Output the [x, y] coordinate of the center of the cell containing the given text.  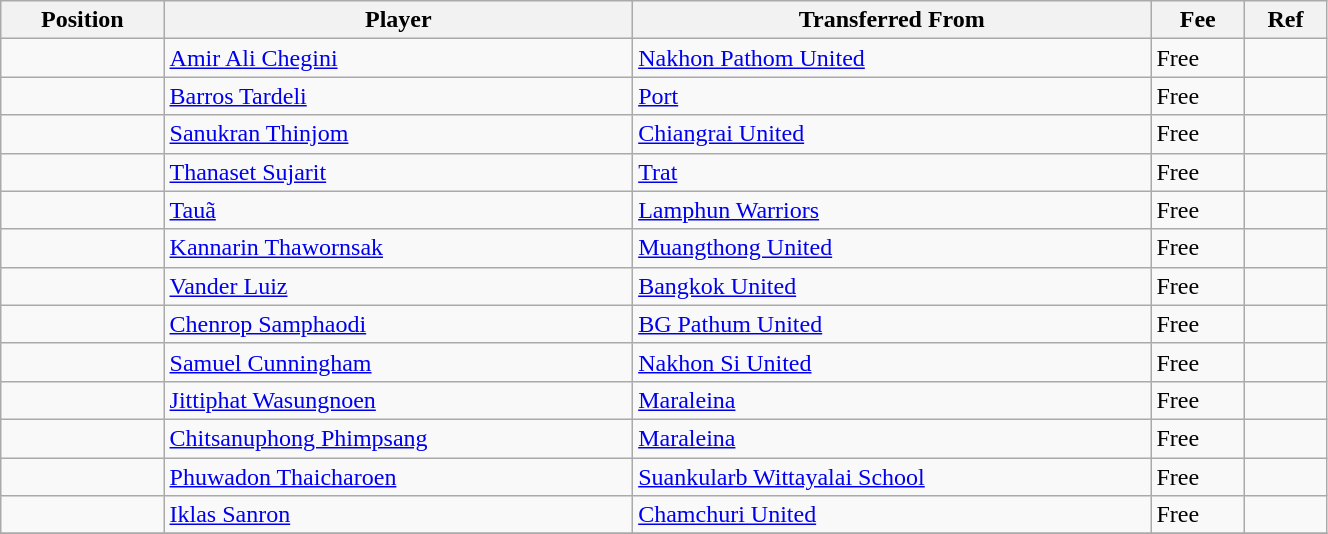
Port [892, 96]
Barros Tardeli [398, 96]
Chamchuri United [892, 515]
Sanukran Thinjom [398, 134]
Kannarin Thawornsak [398, 248]
Vander Luiz [398, 286]
Chitsanuphong Phimpsang [398, 438]
Chenrop Samphaodi [398, 324]
Tauã [398, 210]
Amir Ali Chegini [398, 58]
Player [398, 20]
Phuwadon Thaicharoen [398, 477]
Position [82, 20]
Trat [892, 172]
BG Pathum United [892, 324]
Iklas Sanron [398, 515]
Nakhon Pathom United [892, 58]
Transferred From [892, 20]
Bangkok United [892, 286]
Ref [1285, 20]
Fee [1198, 20]
Jittiphat Wasungnoen [398, 400]
Chiangrai United [892, 134]
Thanaset Sujarit [398, 172]
Nakhon Si United [892, 362]
Muangthong United [892, 248]
Samuel Cunningham [398, 362]
Lamphun Warriors [892, 210]
Suankularb Wittayalai School [892, 477]
